Provide the (X, Y) coordinate of the cell's center where the given text is located.  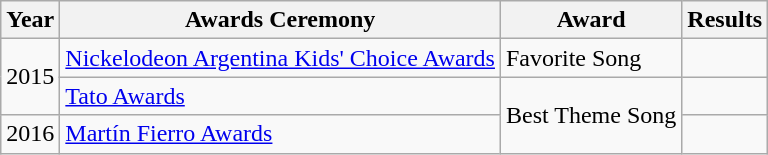
Nickelodeon Argentina Kids' Choice Awards (280, 58)
Martín Fierro Awards (280, 134)
Tato Awards (280, 96)
Awards Ceremony (280, 20)
Favorite Song (590, 58)
Year (30, 20)
2016 (30, 134)
Best Theme Song (590, 115)
Award (590, 20)
2015 (30, 77)
Results (725, 20)
